Output the [x, y] coordinate of the center of the cell containing the given text.  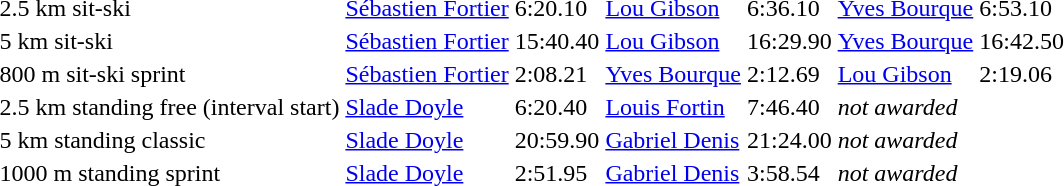
Gabriel Denis [674, 140]
20:59.90 [557, 140]
2:12.69 [789, 74]
6:20.40 [557, 107]
Louis Fortin [674, 107]
7:46.40 [789, 107]
2:08.21 [557, 74]
16:29.90 [789, 41]
21:24.00 [789, 140]
15:40.40 [557, 41]
